Detect which cell encompasses the target text, then output its [X, Y] center coordinate. 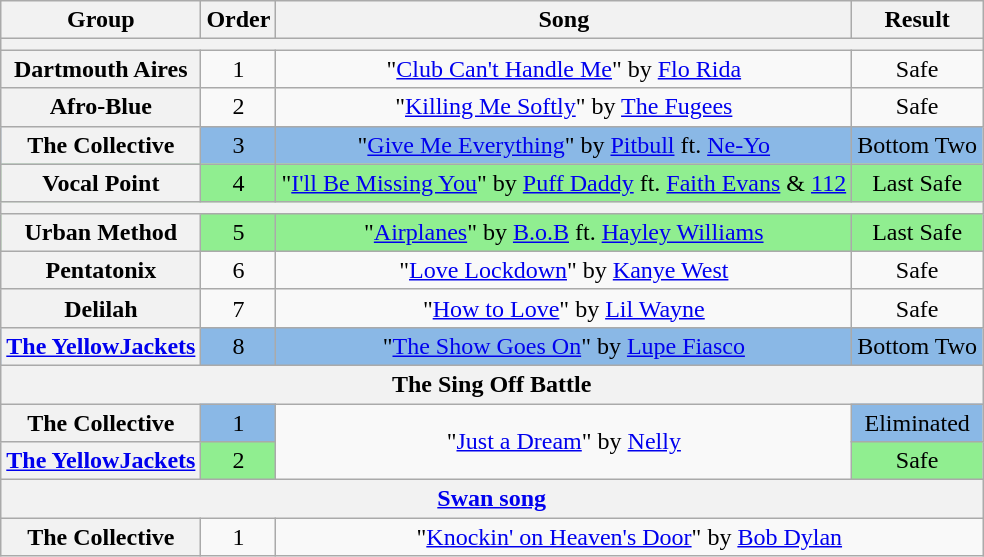
Delilah [101, 308]
Urban Method [101, 232]
"Love Lockdown" by Kanye West [564, 270]
Vocal Point [101, 183]
"The Show Goes On" by Lupe Fiasco [564, 346]
Order [238, 20]
Dartmouth Aires [101, 69]
"Airplanes" by B.o.B ft. Hayley Williams [564, 232]
6 [238, 270]
5 [238, 232]
The Sing Off Battle [492, 384]
Group [101, 20]
"How to Love" by Lil Wayne [564, 308]
"Killing Me Softly" by The Fugees [564, 107]
Song [564, 20]
8 [238, 346]
7 [238, 308]
"Club Can't Handle Me" by Flo Rida [564, 69]
Result [918, 20]
Afro-Blue [101, 107]
3 [238, 145]
"Knockin' on Heaven's Door" by Bob Dylan [630, 537]
Swan song [492, 499]
Pentatonix [101, 270]
"Just a Dream" by Nelly [564, 442]
"I'll Be Missing You" by Puff Daddy ft. Faith Evans & 112 [564, 183]
Eliminated [918, 423]
4 [238, 183]
"Give Me Everything" by Pitbull ft. Ne-Yo [564, 145]
